Pinpoint the cell where the given text exists, returning its [X, Y] midpoint coordinate. 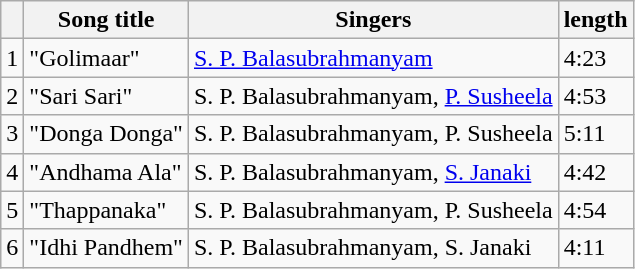
3 [12, 134]
5:11 [596, 134]
1 [12, 58]
4:53 [596, 96]
"Golimaar" [106, 58]
length [596, 20]
"Donga Donga" [106, 134]
Song title [106, 20]
"Thappanaka" [106, 210]
"Andhama Ala" [106, 172]
4:54 [596, 210]
4:42 [596, 172]
4 [12, 172]
"Idhi Pandhem" [106, 248]
"Sari Sari" [106, 96]
4:11 [596, 248]
S. P. Balasubrahmanyam [373, 58]
4:23 [596, 58]
5 [12, 210]
2 [12, 96]
Singers [373, 20]
6 [12, 248]
